Capture the cell that displays the provided text and extract its [X, Y] central coordinate. 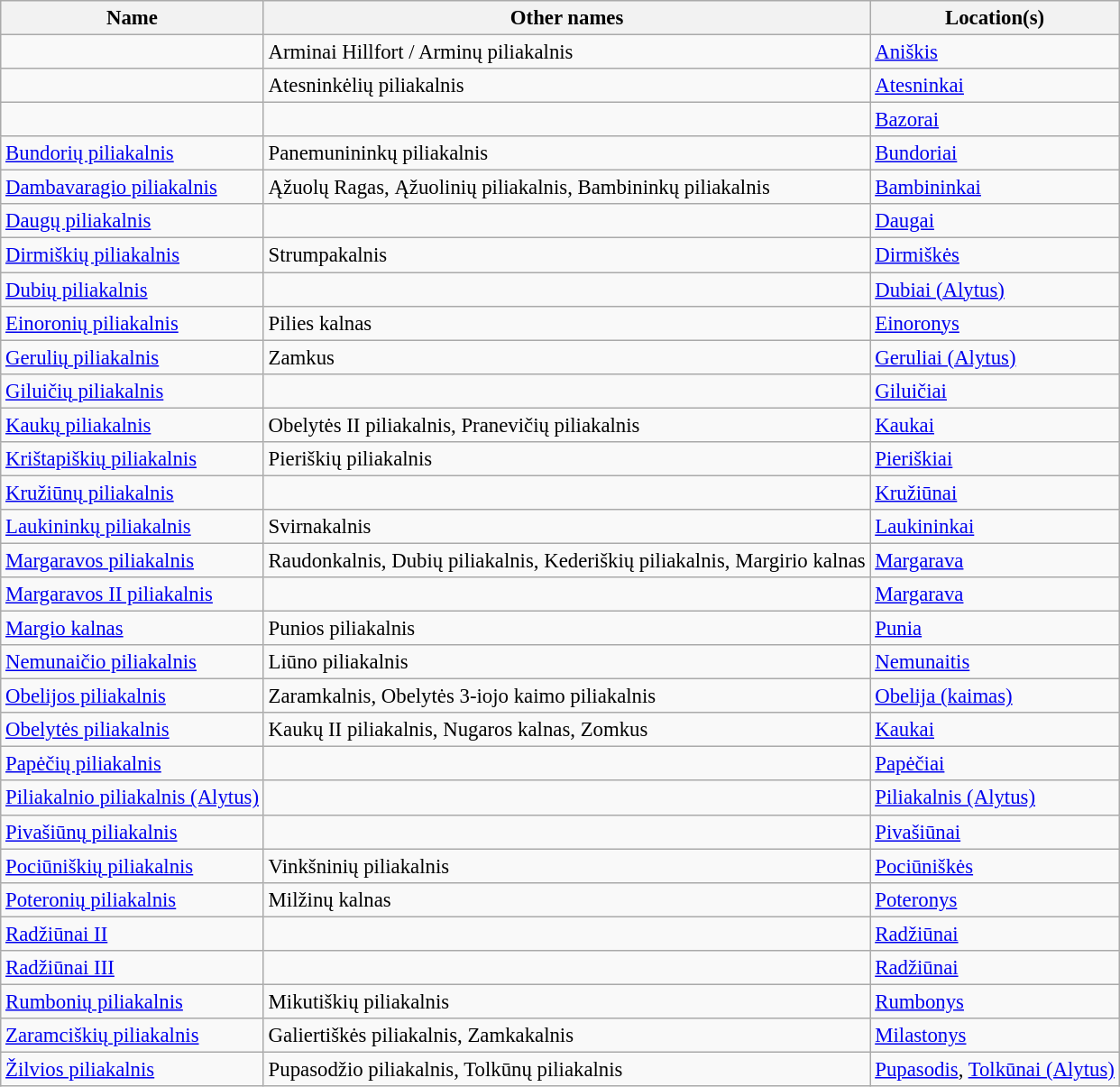
Daugų piliakalnis [133, 221]
Obelytės II piliakalnis, Pranevičių piliakalnis [566, 425]
Pupasodžio piliakalnis, Tolkūnų piliakalnis [566, 1069]
Zaramkalnis, Obelytės 3-iojo kaimo piliakalnis [566, 696]
Obelytės piliakalnis [133, 730]
Pieriškiai [995, 459]
Nemunaitis [995, 662]
Location(s) [995, 18]
Zamkus [566, 357]
Punios piliakalnis [566, 629]
Strumpakalnis [566, 255]
Papėčiai [995, 764]
Dubiai (Alytus) [995, 290]
Panemunininkų piliakalnis [566, 153]
Radžiūnai III [133, 968]
Rumbonys [995, 1001]
Giluičių piliakalnis [133, 391]
Piliakalnio piliakalnis (Alytus) [133, 798]
Atesninkėlių piliakalnis [566, 86]
Obelija (kaimas) [995, 696]
Pupasodis, Tolkūnai (Alytus) [995, 1069]
Pivašiūnų piliakalnis [133, 832]
Kaukų II piliakalnis, Nugaros kalnas, Zomkus [566, 730]
Bambininkai [995, 188]
Daugai [995, 221]
Ąžuolų Ragas, Ąžuolinių piliakalnis, Bambininkų piliakalnis [566, 188]
Bundorių piliakalnis [133, 153]
Svirnakalnis [566, 527]
Arminai Hillfort / Arminų piliakalnis [566, 52]
Dubių piliakalnis [133, 290]
Milžinų kalnas [566, 899]
Piliakalnis (Alytus) [995, 798]
Kružiūnai [995, 493]
Einoronių piliakalnis [133, 323]
Geruliai (Alytus) [995, 357]
Margaravos II piliakalnis [133, 594]
Liūno piliakalnis [566, 662]
Radžiūnai II [133, 934]
Punia [995, 629]
Vinkšninių piliakalnis [566, 866]
Raudonkalnis, Dubių piliakalnis, Kederiškių piliakalnis, Margirio kalnas [566, 560]
Mikutiškių piliakalnis [566, 1001]
Zaramciškių piliakalnis [133, 1036]
Giluičiai [995, 391]
Pilies kalnas [566, 323]
Dirmiškės [995, 255]
Obelijos piliakalnis [133, 696]
Poteronių piliakalnis [133, 899]
Bundoriai [995, 153]
Pivašiūnai [995, 832]
Atesninkai [995, 86]
Gerulių piliakalnis [133, 357]
Other names [566, 18]
Nemunaičio piliakalnis [133, 662]
Dambavaragio piliakalnis [133, 188]
Margaravos piliakalnis [133, 560]
Margio kalnas [133, 629]
Pieriškių piliakalnis [566, 459]
Kaukų piliakalnis [133, 425]
Milastonys [995, 1036]
Žilvios piliakalnis [133, 1069]
Poteronys [995, 899]
Pociūniškių piliakalnis [133, 866]
Bazorai [995, 120]
Aniškis [995, 52]
Name [133, 18]
Kružiūnų piliakalnis [133, 493]
Pociūniškės [995, 866]
Dirmiškių piliakalnis [133, 255]
Galiertiškės piliakalnis, Zamkakalnis [566, 1036]
Laukininkai [995, 527]
Krištapiškių piliakalnis [133, 459]
Einoronys [995, 323]
Rumbonių piliakalnis [133, 1001]
Papėčių piliakalnis [133, 764]
Laukininkų piliakalnis [133, 527]
